Provide the (x, y) coordinate of the cell's center where the given text is located.  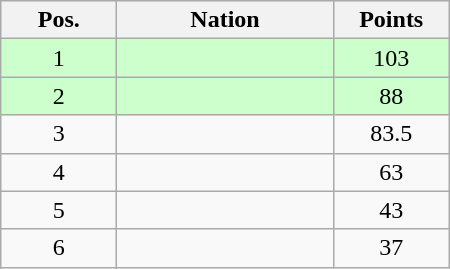
2 (59, 96)
83.5 (391, 134)
63 (391, 172)
3 (59, 134)
Points (391, 20)
5 (59, 210)
103 (391, 58)
1 (59, 58)
Pos. (59, 20)
88 (391, 96)
43 (391, 210)
37 (391, 248)
4 (59, 172)
6 (59, 248)
Nation (225, 20)
